Pinpoint the cell where the given text exists, returning its (X, Y) midpoint coordinate. 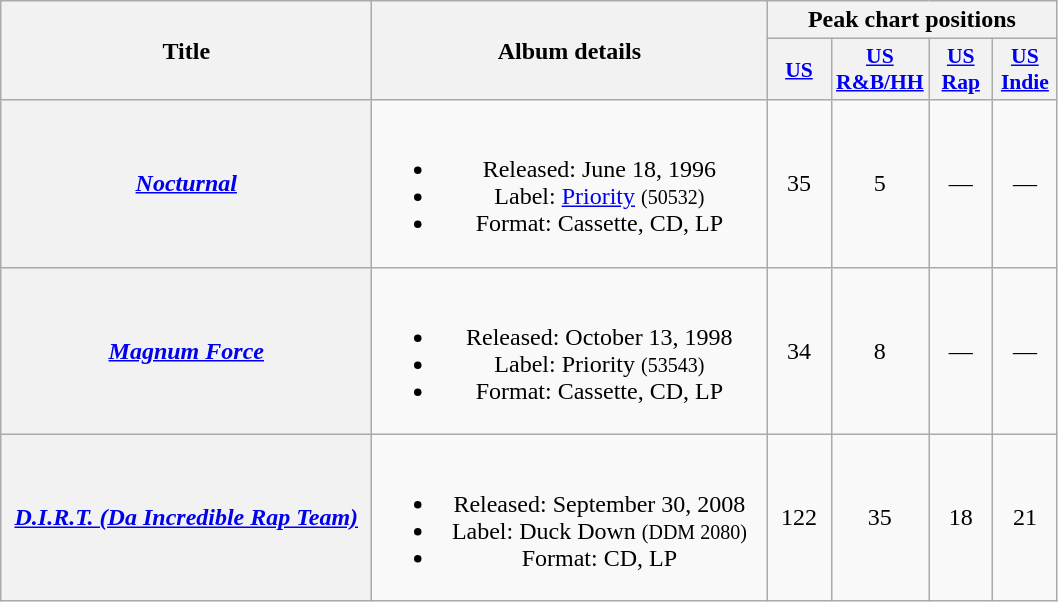
Album details (570, 50)
122 (799, 518)
USRap (961, 70)
US Indie (1025, 70)
8 (880, 350)
Nocturnal (186, 184)
5 (880, 184)
21 (1025, 518)
Title (186, 50)
Released: October 13, 1998Label: Priority (53543)Format: Cassette, CD, LP (570, 350)
18 (961, 518)
Peak chart positions (912, 20)
US (799, 70)
34 (799, 350)
D.I.R.T. (Da Incredible Rap Team) (186, 518)
Released: September 30, 2008Label: Duck Down (DDM 2080)Format: CD, LP (570, 518)
Magnum Force (186, 350)
USR&B/HH (880, 70)
Released: June 18, 1996Label: Priority (50532)Format: Cassette, CD, LP (570, 184)
